Extract the (x, y) coordinate from the center of the cell holding the provided text.  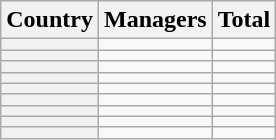
Total (244, 20)
Managers (155, 20)
Country (50, 20)
